Provide the (X, Y) coordinate of the cell's center where the given text is located.  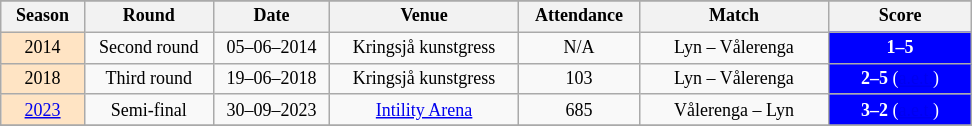
103 (578, 78)
19–06–2018 (272, 78)
Season (43, 16)
Attendance (578, 16)
05–06–2014 (272, 48)
Match (734, 16)
Vålerenga – Lyn (734, 110)
Intility Arena (424, 110)
685 (578, 110)
2023 (43, 110)
2018 (43, 78)
30–09–2023 (272, 110)
3–2 (a.e.t.) (900, 110)
2–5 (a.e.t.) (900, 78)
Third round (148, 78)
Date (272, 16)
Venue (424, 16)
Score (900, 16)
1–5 (900, 48)
Semi-final (148, 110)
2014 (43, 48)
Round (148, 16)
Second round (148, 48)
N/A (578, 48)
